Provide the [x, y] coordinate of the cell's center where the given text is located.  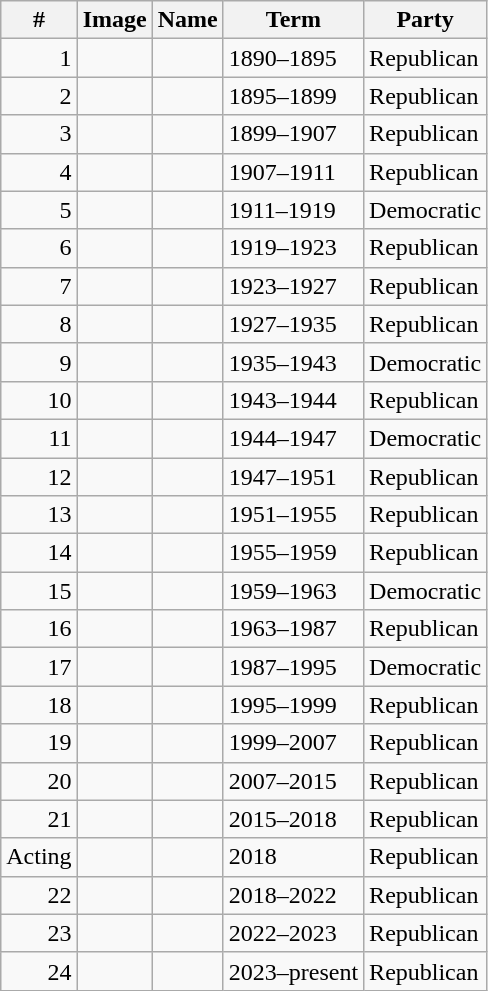
1947–1951 [293, 477]
1919–1923 [293, 248]
13 [39, 515]
2018 [293, 857]
Party [426, 20]
1955–1959 [293, 553]
1959–1963 [293, 591]
1935–1943 [293, 362]
10 [39, 400]
7 [39, 286]
Acting [39, 857]
1944–1947 [293, 438]
1999–2007 [293, 743]
1987–1995 [293, 667]
1995–1999 [293, 705]
2018–2022 [293, 895]
2007–2015 [293, 781]
2022–2023 [293, 933]
2 [39, 96]
23 [39, 933]
1963–1987 [293, 629]
21 [39, 819]
9 [39, 362]
12 [39, 477]
1 [39, 58]
1890–1895 [293, 58]
Term [293, 20]
2023–present [293, 971]
16 [39, 629]
17 [39, 667]
5 [39, 210]
20 [39, 781]
24 [39, 971]
1907–1911 [293, 172]
8 [39, 324]
2015–2018 [293, 819]
11 [39, 438]
6 [39, 248]
3 [39, 134]
14 [39, 553]
4 [39, 172]
1927–1935 [293, 324]
1911–1919 [293, 210]
Name [188, 20]
1895–1899 [293, 96]
15 [39, 591]
19 [39, 743]
18 [39, 705]
# [39, 20]
1923–1927 [293, 286]
Image [114, 20]
1943–1944 [293, 400]
1951–1955 [293, 515]
1899–1907 [293, 134]
22 [39, 895]
